Scan for the cell matching the given text and deliver its [X, Y] coordinate at center. 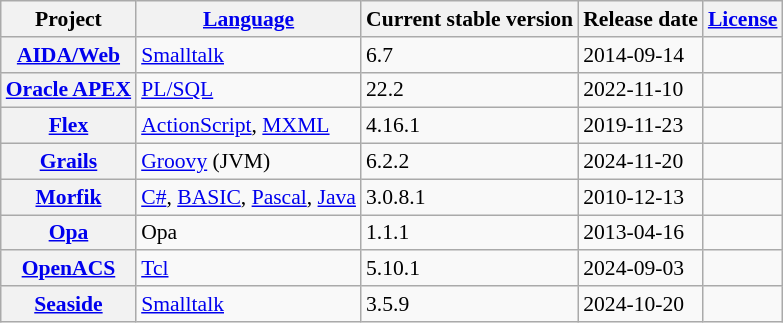
6.7 [470, 55]
OpenACS [68, 269]
C#, BASIC, Pascal, Java [248, 197]
2024-10-20 [640, 304]
License [743, 19]
2024-09-03 [640, 269]
2010-12-13 [640, 197]
2024-11-20 [640, 162]
Grails [68, 162]
6.2.2 [470, 162]
Project [68, 19]
2022-11-10 [640, 90]
1.1.1 [470, 233]
2013-04-16 [640, 233]
2014-09-14 [640, 55]
AIDA/Web [68, 55]
22.2 [470, 90]
2019-11-23 [640, 126]
ActionScript, MXML [248, 126]
Tcl [248, 269]
Morfik [68, 197]
5.10.1 [470, 269]
Flex [68, 126]
4.16.1 [470, 126]
Release date [640, 19]
Language [248, 19]
Current stable version [470, 19]
3.5.9 [470, 304]
Groovy (JVM) [248, 162]
Seaside [68, 304]
PL/SQL [248, 90]
3.0.8.1 [470, 197]
Oracle APEX [68, 90]
